For the text-containing cell, return its midpoint in [X, Y] coordinate format. 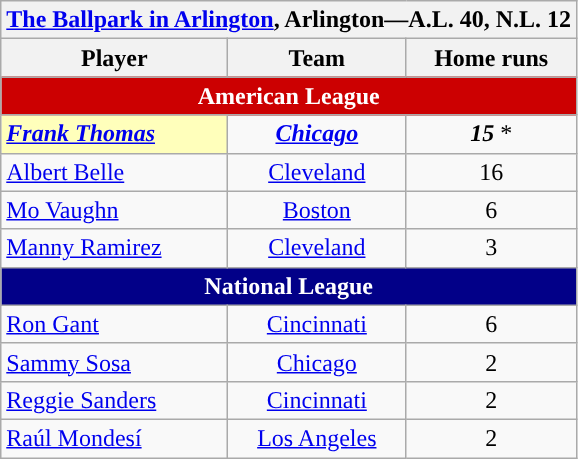
Ron Gant [114, 324]
The Ballpark in Arlington, Arlington—A.L. 40, N.L. 12 [289, 20]
Mo Vaughn [114, 210]
Los Angeles [317, 438]
National League [289, 286]
3 [492, 248]
Boston [317, 210]
Sammy Sosa [114, 362]
Team [317, 58]
15 * [492, 134]
Frank Thomas [114, 134]
American League [289, 96]
Home runs [492, 58]
Player [114, 58]
Raúl Mondesí [114, 438]
16 [492, 172]
Albert Belle [114, 172]
Reggie Sanders [114, 400]
Manny Ramirez [114, 248]
